Pinpoint the cell where the given text exists, returning its [X, Y] midpoint coordinate. 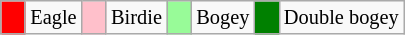
Bogey [222, 17]
Double bogey [342, 17]
Birdie [136, 17]
Eagle [53, 17]
